Return the [X, Y] coordinate for the center point of the cell that contains the specified text.  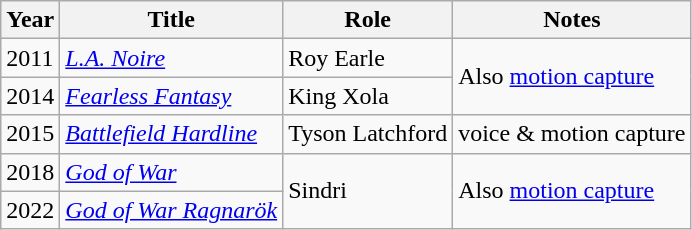
Sindri [368, 191]
God of War Ragnarök [172, 210]
2015 [30, 134]
2022 [30, 210]
God of War [172, 172]
voice & motion capture [572, 134]
2011 [30, 58]
Battlefield Hardline [172, 134]
Roy Earle [368, 58]
L.A. Noire [172, 58]
2018 [30, 172]
Fearless Fantasy [172, 96]
2014 [30, 96]
Role [368, 20]
King Xola [368, 96]
Title [172, 20]
Year [30, 20]
Notes [572, 20]
Tyson Latchford [368, 134]
